From the cell containing the given text, extract its center point as [X, Y] coordinate. 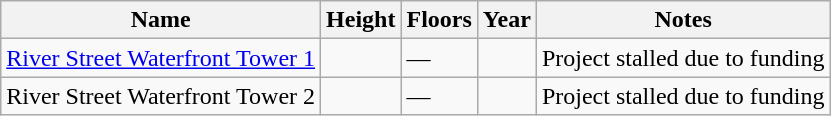
Height [361, 20]
Year [506, 20]
Notes [683, 20]
Floors [439, 20]
River Street Waterfront Tower 2 [161, 96]
River Street Waterfront Tower 1 [161, 58]
Name [161, 20]
